Determine the (x, y) coordinate at the center of the cell enclosing the given text.  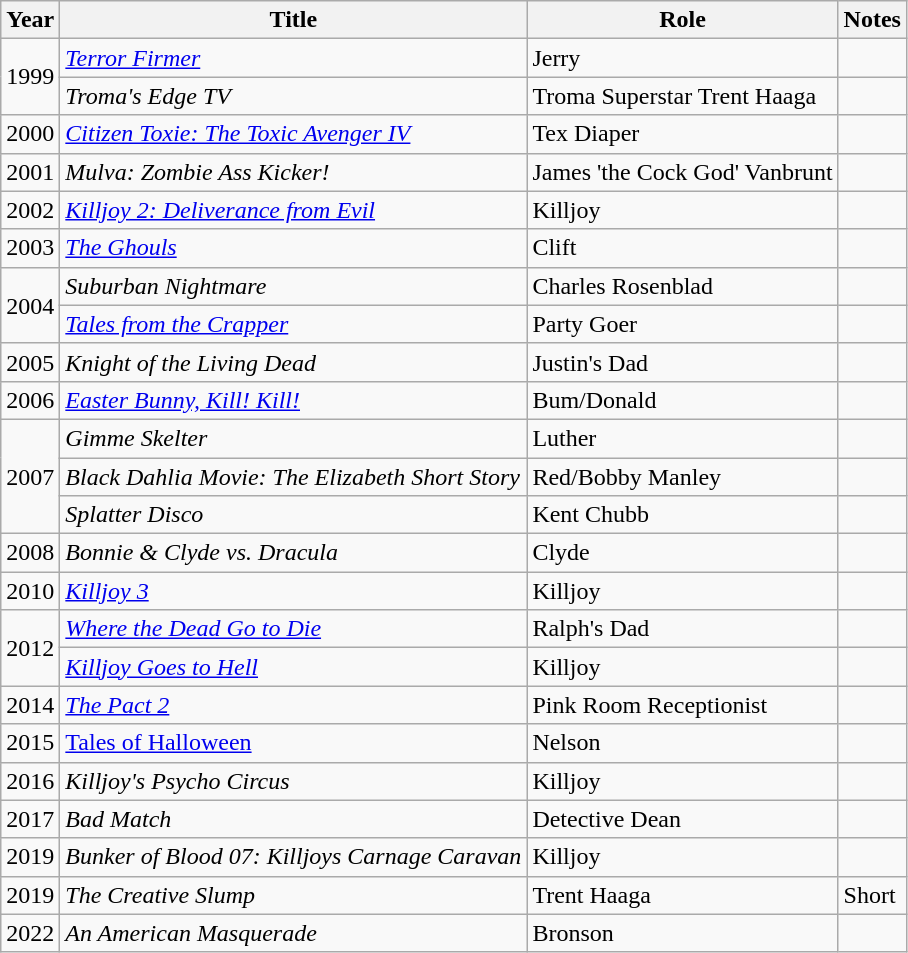
Gimme Skelter (294, 438)
The Creative Slump (294, 895)
Jerry (682, 58)
2008 (30, 553)
Charles Rosenblad (682, 286)
Easter Bunny, Kill! Kill! (294, 400)
Killjoy 3 (294, 591)
Mulva: Zombie Ass Kicker! (294, 172)
The Ghouls (294, 248)
Tales from the Crapper (294, 324)
Kent Chubb (682, 515)
The Pact 2 (294, 705)
2006 (30, 400)
Knight of the Living Dead (294, 362)
Troma Superstar Trent Haaga (682, 96)
2000 (30, 134)
Red/Bobby Manley (682, 477)
2007 (30, 476)
Short (872, 895)
Pink Room Receptionist (682, 705)
Role (682, 20)
2002 (30, 210)
2005 (30, 362)
Splatter Disco (294, 515)
Tex Diaper (682, 134)
Where the Dead Go to Die (294, 629)
2022 (30, 933)
Clyde (682, 553)
2010 (30, 591)
Detective Dean (682, 819)
Terror Firmer (294, 58)
Black Dahlia Movie: The Elizabeth Short Story (294, 477)
Killjoy's Psycho Circus (294, 781)
Ralph's Dad (682, 629)
James 'the Cock God' Vanbrunt (682, 172)
2001 (30, 172)
2004 (30, 305)
Party Goer (682, 324)
Bronson (682, 933)
Tales of Halloween (294, 743)
Nelson (682, 743)
2017 (30, 819)
Bonnie & Clyde vs. Dracula (294, 553)
2016 (30, 781)
Troma's Edge TV (294, 96)
Killjoy 2: Deliverance from Evil (294, 210)
Bum/Donald (682, 400)
Notes (872, 20)
Killjoy Goes to Hell (294, 667)
2012 (30, 648)
Suburban Nightmare (294, 286)
Year (30, 20)
Justin's Dad (682, 362)
2014 (30, 705)
2015 (30, 743)
Bunker of Blood 07: Killjoys Carnage Caravan (294, 857)
An American Masquerade (294, 933)
Clift (682, 248)
2003 (30, 248)
Citizen Toxie: The Toxic Avenger IV (294, 134)
Trent Haaga (682, 895)
1999 (30, 77)
Title (294, 20)
Luther (682, 438)
Bad Match (294, 819)
